From the cell containing the given text, extract its center point as [X, Y] coordinate. 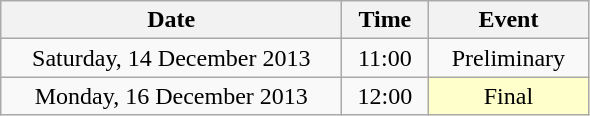
Date [172, 20]
Preliminary [508, 58]
Time [385, 20]
Event [508, 20]
12:00 [385, 96]
Saturday, 14 December 2013 [172, 58]
Monday, 16 December 2013 [172, 96]
Final [508, 96]
11:00 [385, 58]
